Pinpoint the cell where the given text exists, returning its (X, Y) midpoint coordinate. 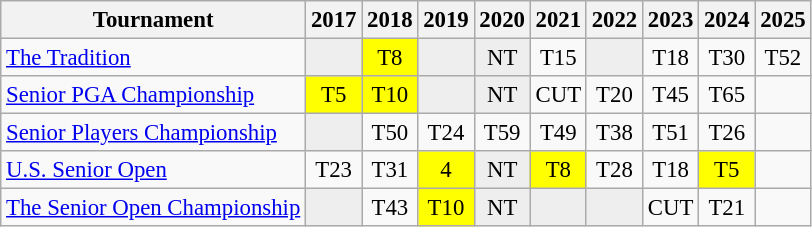
2025 (783, 20)
2020 (502, 20)
Tournament (154, 20)
T49 (558, 133)
T59 (502, 133)
2023 (671, 20)
T15 (558, 58)
The Tradition (154, 58)
Senior Players Championship (154, 133)
T45 (671, 95)
2017 (334, 20)
T51 (671, 133)
2021 (558, 20)
T65 (727, 95)
T31 (390, 170)
2024 (727, 20)
2019 (446, 20)
T30 (727, 58)
2022 (614, 20)
T50 (390, 133)
T28 (614, 170)
T52 (783, 58)
The Senior Open Championship (154, 208)
T24 (446, 133)
U.S. Senior Open (154, 170)
Senior PGA Championship (154, 95)
T38 (614, 133)
T20 (614, 95)
4 (446, 170)
T21 (727, 208)
2018 (390, 20)
T26 (727, 133)
T43 (390, 208)
T23 (334, 170)
